Capture the cell that displays the provided text and extract its (X, Y) central coordinate. 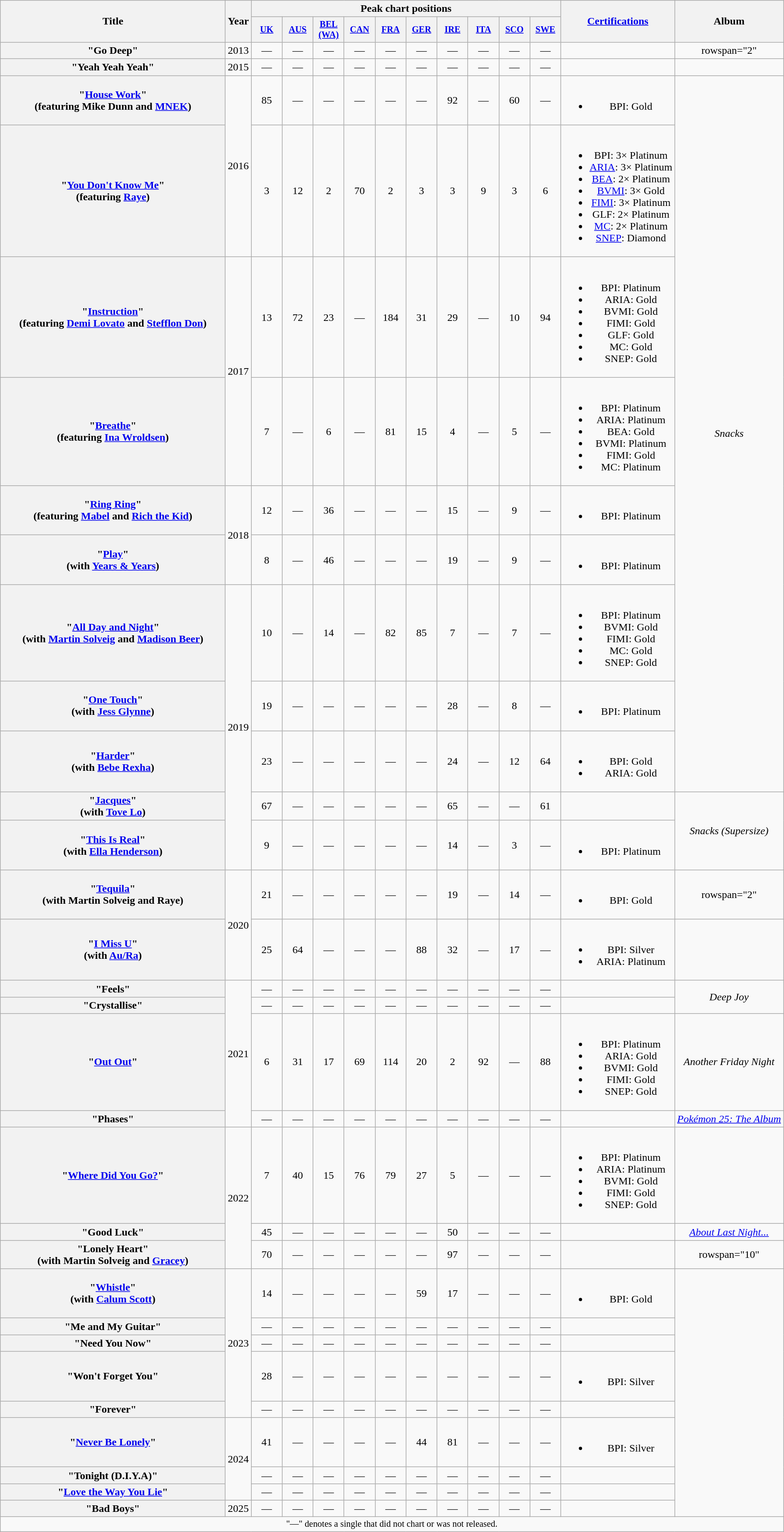
"One Touch"(with Jess Glynne) (113, 706)
40 (298, 1175)
"Breathe"(featuring Ina Wroldsen) (113, 432)
2024 (239, 1459)
59 (421, 1293)
25 (267, 950)
BPI: SilverARIA: Platinum (618, 950)
Another Friday Night (729, 1062)
Title (113, 21)
2015 (239, 67)
44 (421, 1442)
50 (453, 1232)
"Crystallise" (113, 1005)
61 (545, 806)
13 (267, 317)
76 (359, 1175)
IRE (453, 30)
4 (453, 432)
BPI: PlatinumARIA: PlatinumBEA: GoldBVMI: PlatinumFIMI: GoldMC: Platinum (618, 432)
BPI: PlatinumARIA: GoldBVMI: GoldFIMI: GoldSNEP: Gold (618, 1062)
2019 (239, 727)
2020 (239, 925)
67 (267, 806)
"Harder"(with Bebe Rexha) (113, 761)
"Phases" (113, 1119)
82 (391, 633)
45 (267, 1232)
2017 (239, 372)
"Out Out" (113, 1062)
2021 (239, 1054)
"Whistle"(with Calum Scott) (113, 1293)
"I Miss U"(with Au/Ra) (113, 950)
SCO (515, 30)
"Feels" (113, 989)
"—" denotes a single that did not chart or was not released. (392, 1524)
2023 (239, 1343)
rowspan="10" (729, 1255)
Deep Joy (729, 997)
94 (545, 317)
AUS (298, 30)
BPI: PlatinumARIA: PlatinumBVMI: GoldFIMI: GoldSNEP: Gold (618, 1175)
"You Don't Know Me"(featuring Raye) (113, 191)
Snacks (Supersize) (729, 831)
GER (421, 30)
BPI: 3× PlatinumARIA: 3× PlatinumBEA: 2× PlatinumBVMI: 3× GoldFIMI: 3× PlatinumGLF: 2× PlatinumMC: 2× PlatinumSNEP: Diamond (618, 191)
2025 (239, 1508)
Certifications (618, 21)
CAN (359, 30)
"This Is Real"(with Ella Henderson) (113, 845)
60 (515, 101)
24 (453, 761)
BPI: PlatinumARIA: GoldBVMI: GoldFIMI: GoldGLF: GoldMC: GoldSNEP: Gold (618, 317)
"Yeah Yeah Yeah" (113, 67)
FRA (391, 30)
"Where Did You Go?" (113, 1175)
ITA (483, 30)
2018 (239, 535)
"Play"(with Years & Years) (113, 560)
BPI: GoldARIA: Gold (618, 761)
32 (453, 950)
65 (453, 806)
69 (359, 1062)
184 (391, 317)
"Jacques"(with Tove Lo) (113, 806)
Album (729, 21)
Pokémon 25: The Album (729, 1119)
79 (391, 1175)
"All Day and Night"(with Martin Solveig and Madison Beer) (113, 633)
About Last Night... (729, 1232)
"Forever" (113, 1409)
"Instruction"(featuring Demi Lovato and Stefflon Don) (113, 317)
"Ring Ring"(featuring Mabel and Rich the Kid) (113, 511)
2013 (239, 50)
"Tonight (D.I.Y.A)" (113, 1475)
21 (267, 895)
"Tequila"(with Martin Solveig and Raye) (113, 895)
"Me and My Guitar" (113, 1327)
72 (298, 317)
"Never Be Lonely" (113, 1442)
29 (453, 317)
"Won't Forget You" (113, 1376)
"Need You Now" (113, 1343)
BEL(WA) (329, 30)
"Go Deep" (113, 50)
2022 (239, 1198)
46 (329, 560)
"Good Luck" (113, 1232)
97 (453, 1255)
41 (267, 1442)
27 (421, 1175)
Snacks (729, 434)
BPI: PlatinumBVMI: GoldFIMI: GoldMC: GoldSNEP: Gold (618, 633)
"Lonely Heart"(with Martin Solveig and Gracey) (113, 1255)
114 (391, 1062)
20 (421, 1062)
36 (329, 511)
Peak chart positions (406, 9)
UK (267, 30)
"House Work"(featuring Mike Dunn and MNEK) (113, 101)
Year (239, 21)
"Bad Boys" (113, 1508)
SWE (545, 30)
"Love the Way You Lie" (113, 1492)
2016 (239, 166)
